From the cell containing the given text, extract its center point as (x, y) coordinate. 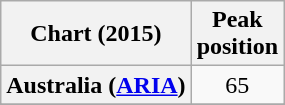
Peak position (237, 34)
Chart (2015) (96, 34)
65 (237, 85)
Australia (ARIA) (96, 85)
